Return the (X, Y) coordinate for the center point of the cell that contains the specified text.  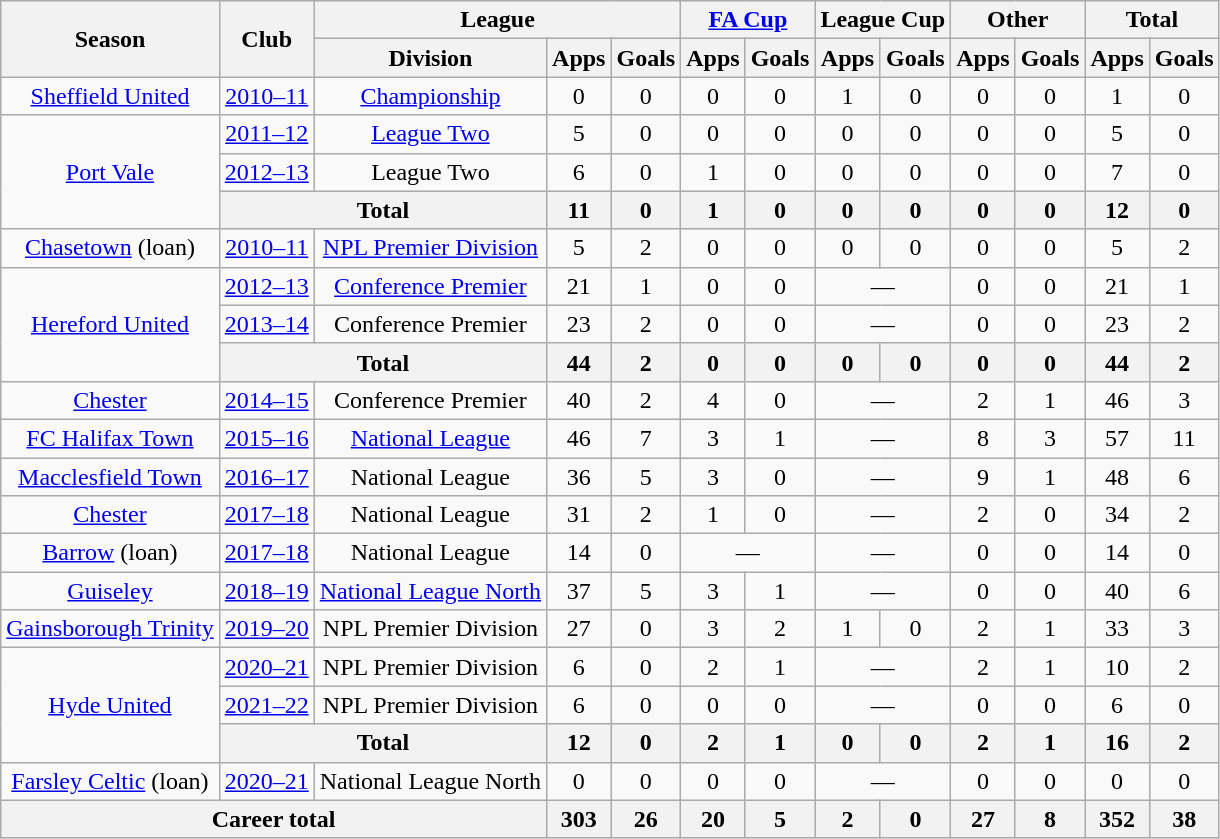
26 (646, 819)
48 (1117, 477)
33 (1117, 629)
2018–19 (266, 591)
36 (579, 477)
2014–15 (266, 400)
2016–17 (266, 477)
34 (1117, 515)
Season (110, 39)
Macclesfield Town (110, 477)
Gainsborough Trinity (110, 629)
2013–14 (266, 324)
League (497, 20)
2015–16 (266, 438)
FC Halifax Town (110, 438)
Hyde United (110, 705)
Barrow (loan) (110, 553)
37 (579, 591)
20 (713, 819)
9 (983, 477)
Sheffield United (110, 96)
FA Cup (748, 20)
Club (266, 39)
352 (1117, 819)
303 (579, 819)
Port Vale (110, 172)
Division (430, 58)
31 (579, 515)
League Cup (883, 20)
Guiseley (110, 591)
Farsley Celtic (loan) (110, 781)
Chasetown (loan) (110, 248)
Career total (274, 819)
4 (713, 400)
2019–20 (266, 629)
38 (1184, 819)
Other (1018, 20)
2021–22 (266, 705)
57 (1117, 438)
10 (1117, 667)
Championship (430, 96)
Hereford United (110, 324)
16 (1117, 743)
2011–12 (266, 134)
